Capture the cell that displays the provided text and extract its [X, Y] central coordinate. 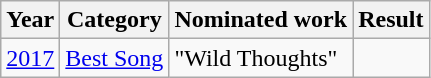
Category [114, 20]
Nominated work [261, 20]
Best Song [114, 58]
2017 [30, 58]
"Wild Thoughts" [261, 58]
Year [30, 20]
Result [391, 20]
